Determine the [X, Y] coordinate at the center of the cell enclosing the given text.  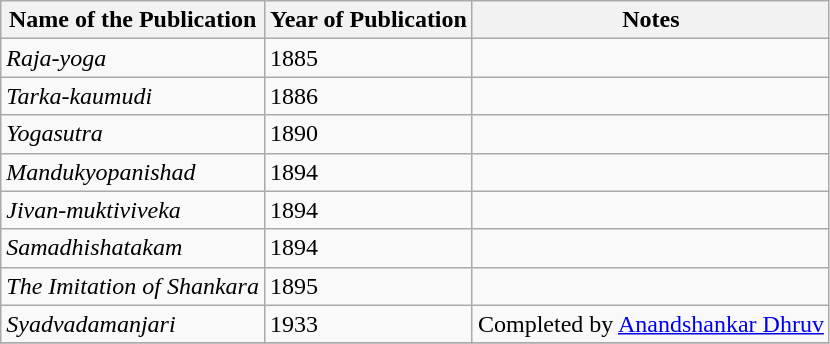
Mandukyopanishad [133, 172]
Yogasutra [133, 134]
Raja-yoga [133, 58]
1933 [368, 324]
Samadhishatakam [133, 248]
1886 [368, 96]
Completed by Anandshankar Dhruv [650, 324]
Syadvadamanjari [133, 324]
Tarka-kaumudi [133, 96]
Year of Publication [368, 20]
1885 [368, 58]
1890 [368, 134]
Notes [650, 20]
The Imitation of Shankara [133, 286]
Name of the Publication [133, 20]
1895 [368, 286]
Jivan-muktiviveka [133, 210]
